Search for the cell housing the specified text and yield its [x, y] center coordinate. 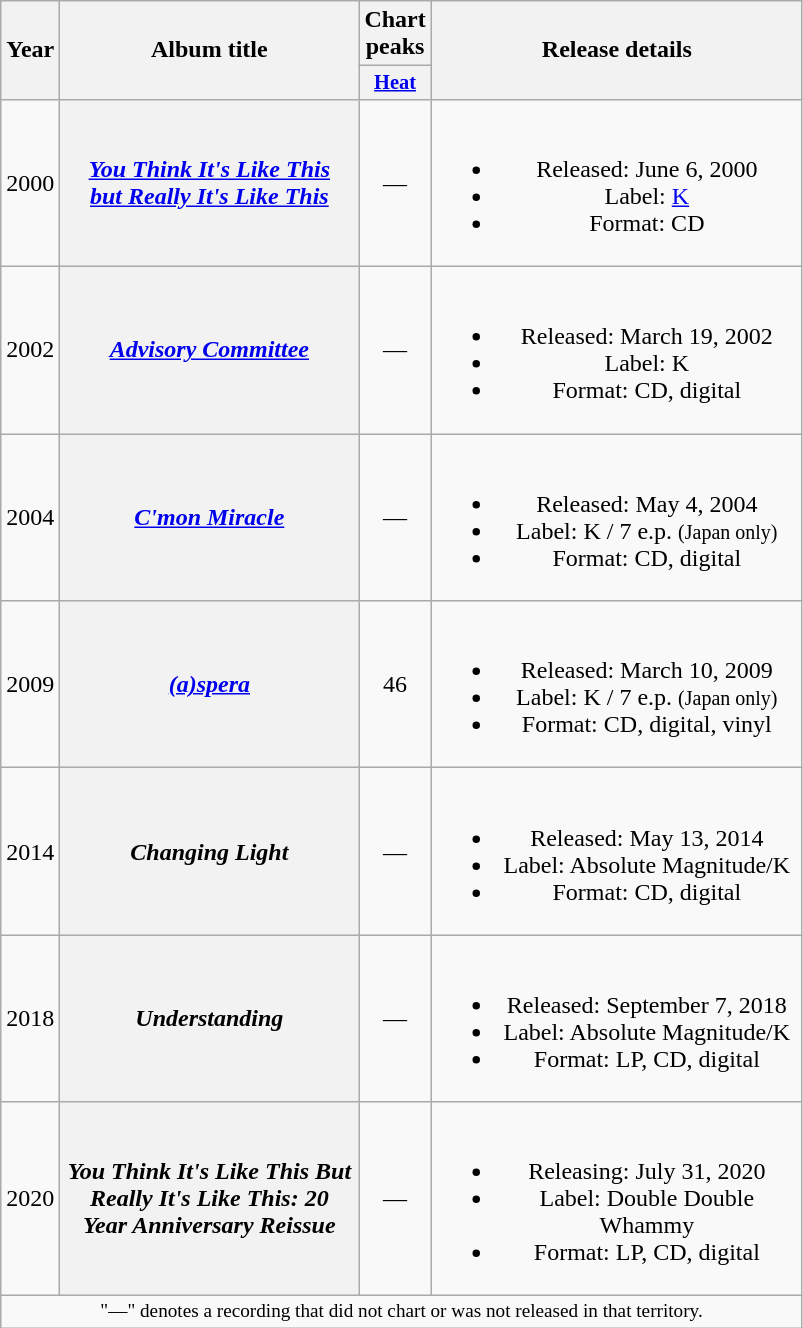
Released: May 13, 2014Label: Absolute Magnitude/KFormat: CD, digital [616, 852]
Advisory Committee [210, 350]
Changing Light [210, 852]
2020 [30, 1199]
You Think It's Like This But Really It's Like This: 20 Year Anniversary Reissue [210, 1199]
2000 [30, 182]
You Think It's Like Thisbut Really It's Like This [210, 182]
2004 [30, 518]
2014 [30, 852]
Heat [395, 83]
Release details [616, 50]
Chart peaks [395, 34]
2002 [30, 350]
2009 [30, 684]
C'mon Miracle [210, 518]
Released: June 6, 2000Label: KFormat: CD [616, 182]
Year [30, 50]
Released: March 19, 2002Label: KFormat: CD, digital [616, 350]
Understanding [210, 1018]
"—" denotes a recording that did not chart or was not released in that territory. [402, 1312]
Released: September 7, 2018Label: Absolute Magnitude/KFormat: LP, CD, digital [616, 1018]
2018 [30, 1018]
(a)spera [210, 684]
Album title [210, 50]
Released: March 10, 2009Label: K / 7 e.p. (Japan only)Format: CD, digital, vinyl [616, 684]
Releasing: July 31, 2020Label: Double Double WhammyFormat: LP, CD, digital [616, 1199]
Released: May 4, 2004Label: K / 7 e.p. (Japan only)Format: CD, digital [616, 518]
46 [395, 684]
